Output the (x, y) coordinate of the center of the cell containing the given text.  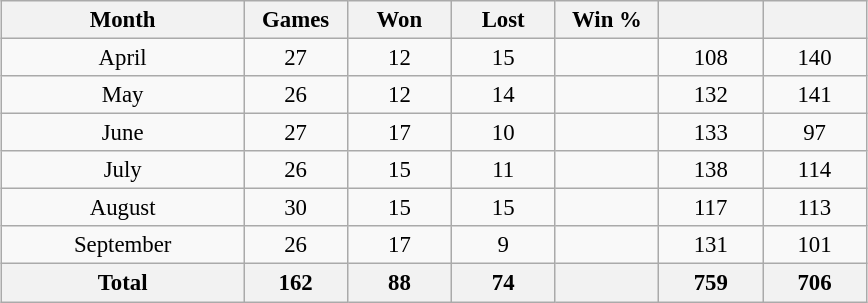
August (123, 208)
May (123, 95)
133 (711, 133)
14 (503, 95)
131 (711, 245)
30 (296, 208)
101 (815, 245)
138 (711, 170)
162 (296, 283)
September (123, 245)
706 (815, 283)
June (123, 133)
759 (711, 283)
97 (815, 133)
108 (711, 57)
April (123, 57)
114 (815, 170)
11 (503, 170)
132 (711, 95)
Win % (607, 20)
10 (503, 133)
117 (711, 208)
88 (399, 283)
Total (123, 283)
Games (296, 20)
141 (815, 95)
9 (503, 245)
Won (399, 20)
140 (815, 57)
Month (123, 20)
113 (815, 208)
July (123, 170)
74 (503, 283)
Lost (503, 20)
